Search for the cell housing the specified text and yield its (x, y) center coordinate. 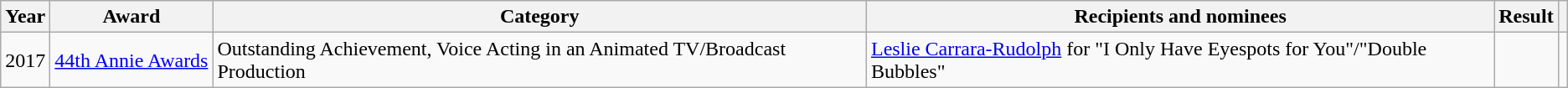
Leslie Carrara-Rudolph for "I Only Have Eyespots for You"/"Double Bubbles" (1179, 60)
Result (1526, 17)
2017 (25, 60)
44th Annie Awards (132, 60)
Outstanding Achievement, Voice Acting in an Animated TV/Broadcast Production (539, 60)
Year (25, 17)
Category (539, 17)
Recipients and nominees (1179, 17)
Award (132, 17)
